Pinpoint the cell where the given text exists, returning its [X, Y] midpoint coordinate. 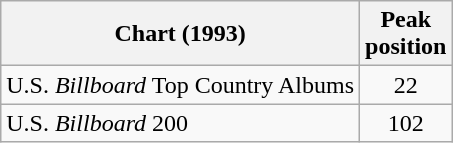
Chart (1993) [180, 34]
22 [406, 85]
Peakposition [406, 34]
U.S. Billboard 200 [180, 123]
102 [406, 123]
U.S. Billboard Top Country Albums [180, 85]
